Scan for the cell matching the given text and deliver its [X, Y] coordinate at center. 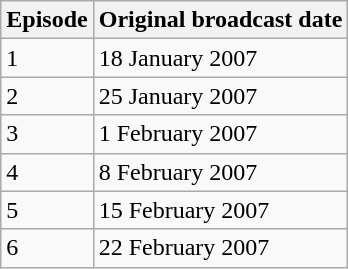
25 January 2007 [220, 96]
2 [47, 96]
8 February 2007 [220, 172]
15 February 2007 [220, 210]
1 February 2007 [220, 134]
1 [47, 58]
Original broadcast date [220, 20]
4 [47, 172]
Episode [47, 20]
22 February 2007 [220, 248]
3 [47, 134]
5 [47, 210]
6 [47, 248]
18 January 2007 [220, 58]
